Identify which cell holds the provided text, then report its (x, y) central coordinate. 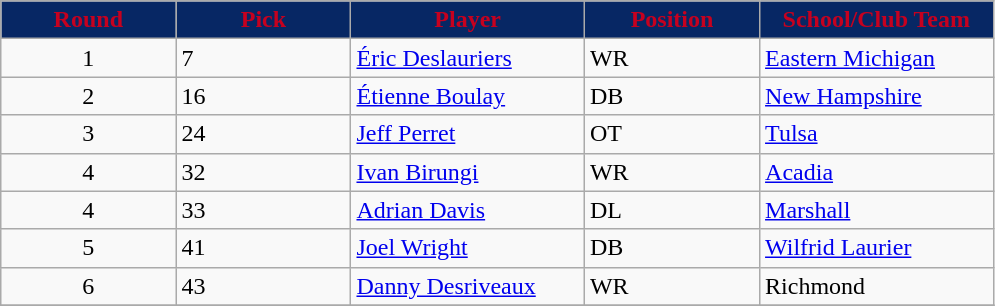
2 (88, 96)
OT (672, 134)
3 (88, 134)
Acadia (877, 172)
Round (88, 20)
Danny Desriveaux (468, 286)
Marshall (877, 210)
Ivan Birungi (468, 172)
Eastern Michigan (877, 58)
7 (264, 58)
Richmond (877, 286)
5 (88, 248)
Pick (264, 20)
41 (264, 248)
6 (88, 286)
School/Club Team (877, 20)
Étienne Boulay (468, 96)
32 (264, 172)
43 (264, 286)
Position (672, 20)
Tulsa (877, 134)
24 (264, 134)
1 (88, 58)
33 (264, 210)
New Hampshire (877, 96)
DL (672, 210)
Jeff Perret (468, 134)
16 (264, 96)
Wilfrid Laurier (877, 248)
Player (468, 20)
Éric Deslauriers (468, 58)
Joel Wright (468, 248)
Adrian Davis (468, 210)
